Pinpoint the cell where the given text exists, returning its (X, Y) midpoint coordinate. 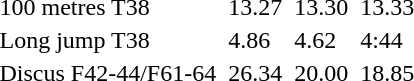
4.86 (256, 40)
4.62 (322, 40)
